For the text-containing cell, return its midpoint in [X, Y] coordinate format. 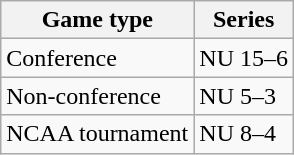
NU 15–6 [244, 58]
Non-conference [98, 96]
Conference [98, 58]
NU 8–4 [244, 134]
NU 5–3 [244, 96]
Series [244, 20]
Game type [98, 20]
NCAA tournament [98, 134]
